Output the (x, y) coordinate of the center of the cell containing the given text.  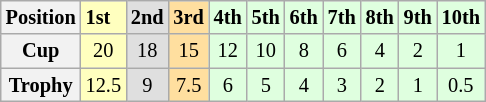
Position (41, 17)
9 (148, 85)
10th (461, 17)
4th (228, 17)
18 (148, 51)
12.5 (104, 85)
9th (418, 17)
6th (304, 17)
Cup (41, 51)
15 (189, 51)
20 (104, 51)
0.5 (461, 85)
3 (342, 85)
1st (104, 17)
Trophy (41, 85)
12 (228, 51)
8th (380, 17)
5th (266, 17)
5 (266, 85)
3rd (189, 17)
7th (342, 17)
7.5 (189, 85)
2nd (148, 17)
8 (304, 51)
10 (266, 51)
